Detect which cell encompasses the target text, then output its (X, Y) center coordinate. 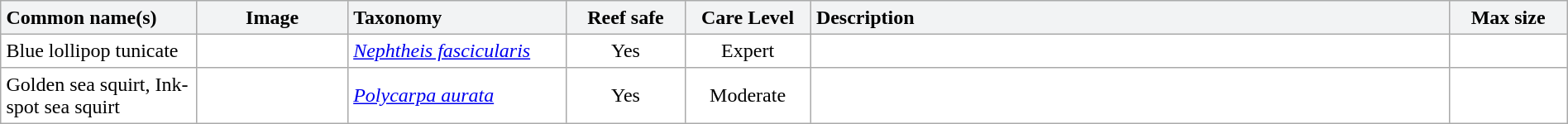
Expert (748, 50)
Image (273, 17)
Common name(s) (99, 17)
Max size (1508, 17)
Golden sea squirt, Ink-spot sea squirt (99, 96)
Taxonomy (457, 17)
Description (1130, 17)
Polycarpa aurata (457, 96)
Blue lollipop tunicate (99, 50)
Moderate (748, 96)
Nephtheis fascicularis (457, 50)
Care Level (748, 17)
Reef safe (625, 17)
